Pinpoint the cell where the given text exists, returning its (X, Y) midpoint coordinate. 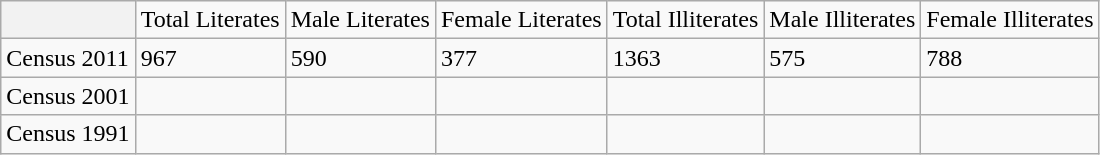
1363 (686, 58)
967 (210, 58)
788 (1010, 58)
Male Literates (360, 20)
Female Illiterates (1010, 20)
Census 2001 (68, 96)
Female Literates (521, 20)
590 (360, 58)
377 (521, 58)
Total Literates (210, 20)
Total Illiterates (686, 20)
Male Illiterates (842, 20)
Census 2011 (68, 58)
575 (842, 58)
Census 1991 (68, 134)
